Return the [x, y] coordinate for the center point of the cell that contains the specified text.  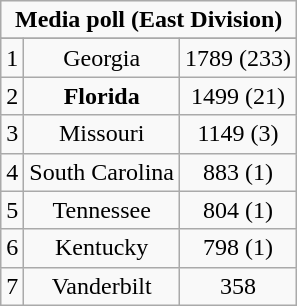
7 [12, 286]
Missouri [102, 134]
1 [12, 58]
804 (1) [238, 210]
Media poll (East Division) [149, 20]
798 (1) [238, 248]
3 [12, 134]
1149 (3) [238, 134]
358 [238, 286]
Georgia [102, 58]
1789 (233) [238, 58]
South Carolina [102, 172]
Vanderbilt [102, 286]
Tennessee [102, 210]
Florida [102, 96]
1499 (21) [238, 96]
4 [12, 172]
6 [12, 248]
2 [12, 96]
5 [12, 210]
Kentucky [102, 248]
883 (1) [238, 172]
